Provide the (X, Y) coordinate of the cell's center where the given text is located.  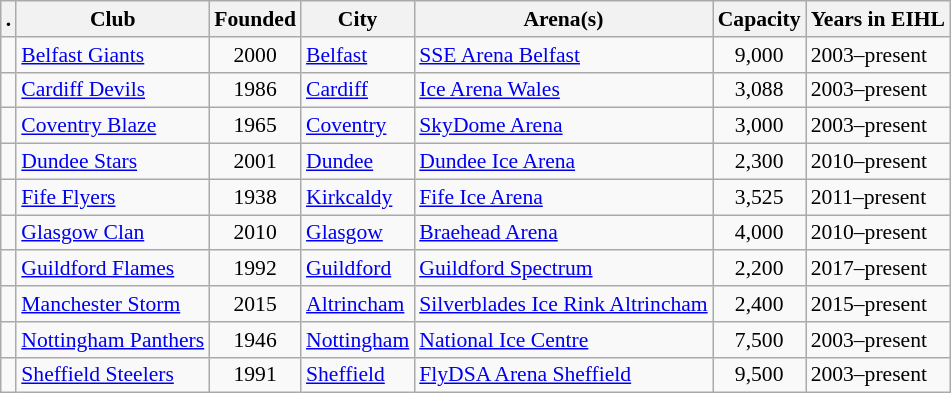
1992 (255, 269)
Arena(s) (563, 19)
FlyDSA Arena Sheffield (563, 375)
2015 (255, 304)
Dundee Stars (112, 162)
. (9, 19)
1938 (255, 197)
2,400 (760, 304)
Coventry (358, 126)
Dundee (358, 162)
City (358, 19)
SkyDome Arena (563, 126)
Years in EIHL (878, 19)
Braehead Arena (563, 233)
Nottingham Panthers (112, 340)
2,300 (760, 162)
1991 (255, 375)
1946 (255, 340)
3,525 (760, 197)
Fife Flyers (112, 197)
4,000 (760, 233)
Kirkcaldy (358, 197)
Sheffield (358, 375)
2011–present (878, 197)
2015–present (878, 304)
Belfast (358, 55)
Nottingham (358, 340)
2001 (255, 162)
2,200 (760, 269)
Cardiff (358, 90)
Ice Arena Wales (563, 90)
2000 (255, 55)
Sheffield Steelers (112, 375)
7,500 (760, 340)
Capacity (760, 19)
1986 (255, 90)
9,500 (760, 375)
Glasgow Clan (112, 233)
9,000 (760, 55)
SSE Arena Belfast (563, 55)
Guildford Flames (112, 269)
Coventry Blaze (112, 126)
Glasgow (358, 233)
3,088 (760, 90)
2010 (255, 233)
Silverblades Ice Rink Altrincham (563, 304)
Guildford Spectrum (563, 269)
Fife Ice Arena (563, 197)
Cardiff Devils (112, 90)
Altrincham (358, 304)
2017–present (878, 269)
Belfast Giants (112, 55)
Club (112, 19)
Dundee Ice Arena (563, 162)
Guildford (358, 269)
3,000 (760, 126)
National Ice Centre (563, 340)
Manchester Storm (112, 304)
1965 (255, 126)
Founded (255, 19)
